Scan for the cell matching the given text and deliver its (x, y) coordinate at center. 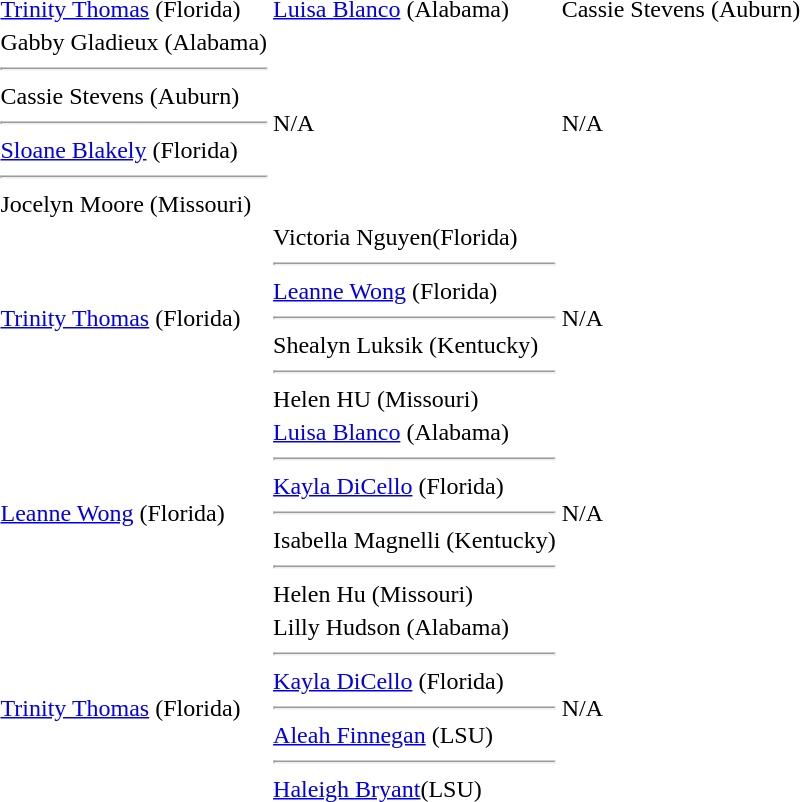
N/A (415, 123)
Luisa Blanco (Alabama) Kayla DiCello (Florida) Isabella Magnelli (Kentucky) Helen Hu (Missouri) (415, 513)
Victoria Nguyen(Florida) Leanne Wong (Florida) Shealyn Luksik (Kentucky) Helen HU (Missouri) (415, 318)
